Return (x, y) of the center of cell containing provided text 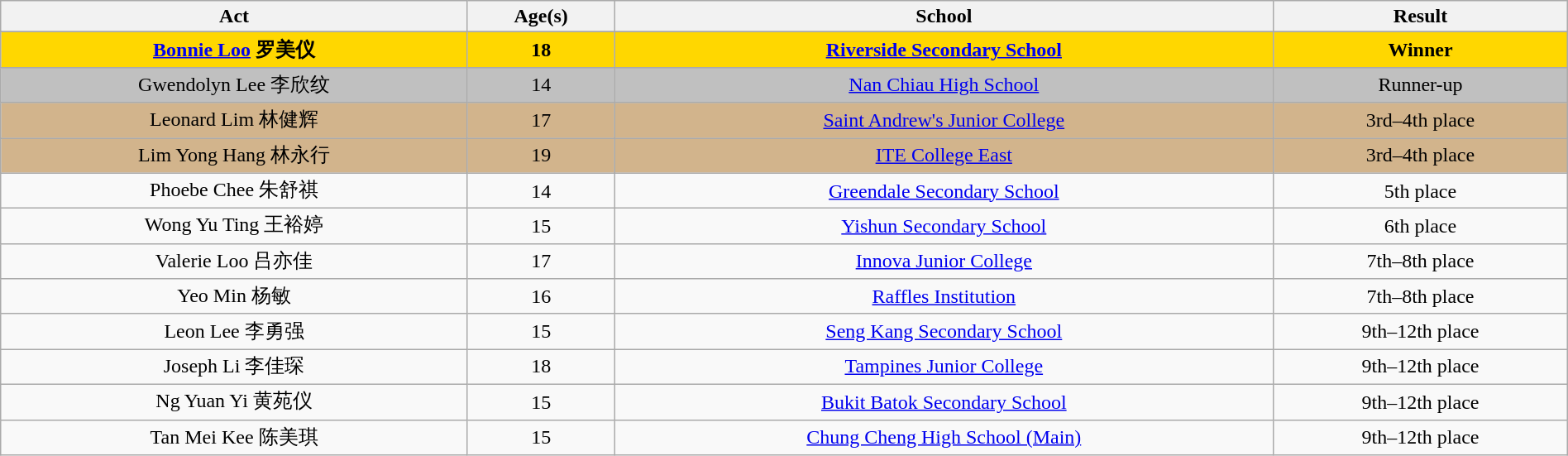
Chung Cheng High School (Main) (944, 437)
Tan Mei Kee 陈美琪 (235, 437)
Yishun Secondary School (944, 227)
ITE College East (944, 156)
19 (541, 156)
Age(s) (541, 17)
Phoebe Chee 朱舒祺 (235, 190)
School (944, 17)
Runner-up (1421, 84)
Bukit Batok Secondary School (944, 402)
Saint Andrew's Junior College (944, 121)
Valerie Loo 吕亦佳 (235, 262)
Tampines Junior College (944, 367)
Yeo Min 杨敏 (235, 296)
Greendale Secondary School (944, 190)
16 (541, 296)
Ng Yuan Yi 黄苑仪 (235, 402)
Bonnie Loo 罗美仪 (235, 50)
Seng Kang Secondary School (944, 331)
Innova Junior College (944, 262)
Winner (1421, 50)
Gwendolyn Lee 李欣纹 (235, 84)
Leon Lee 李勇强 (235, 331)
6th place (1421, 227)
Nan Chiau High School (944, 84)
5th place (1421, 190)
Joseph Li 李佳琛 (235, 367)
Leonard Lim 林健辉 (235, 121)
Riverside Secondary School (944, 50)
Lim Yong Hang 林永行 (235, 156)
Wong Yu Ting 王裕婷 (235, 227)
Raffles Institution (944, 296)
Result (1421, 17)
Act (235, 17)
